Detect which cell encompasses the target text, then output its [x, y] center coordinate. 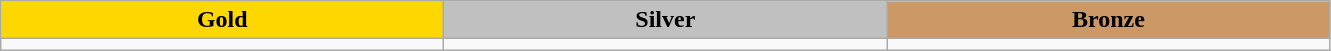
Silver [666, 20]
Gold [222, 20]
Bronze [1108, 20]
